From the cell containing the given text, extract its center point as [x, y] coordinate. 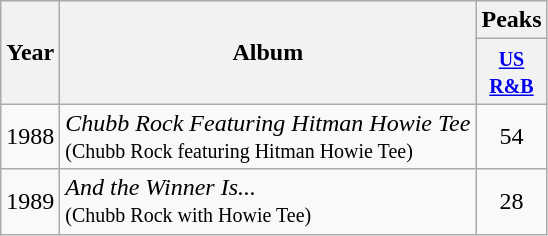
28 [512, 202]
US R&B [512, 72]
Chubb Rock Featuring Hitman Howie Tee(Chubb Rock featuring Hitman Howie Tee) [268, 136]
Peaks [512, 20]
1988 [30, 136]
And the Winner Is...(Chubb Rock with Howie Tee) [268, 202]
1989 [30, 202]
Album [268, 52]
Year [30, 52]
54 [512, 136]
